Extract the (X, Y) coordinate from the center of the cell holding the provided text.  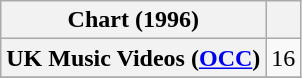
16 (284, 58)
UK Music Videos (OCC) (134, 58)
Chart (1996) (134, 20)
